Locate the cell with the specified text and output its [X, Y] center coordinate. 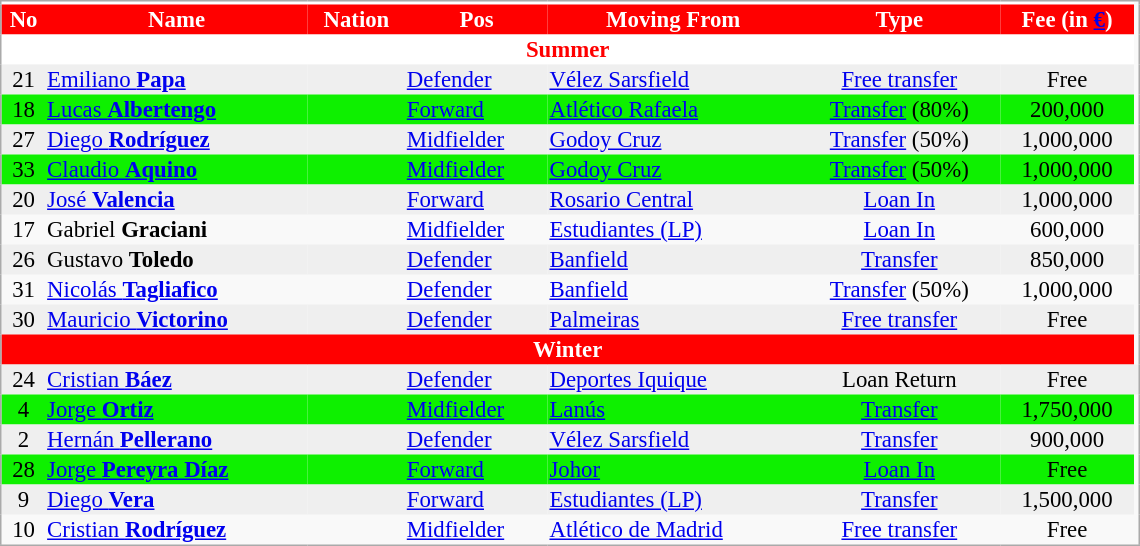
4 [24, 409]
Nation [357, 19]
Jorge Ortiz [177, 409]
33 [24, 169]
9 [24, 499]
10 [24, 529]
Moving From [673, 19]
200,000 [1067, 109]
31 [24, 289]
27 [24, 139]
30 [24, 319]
Name [177, 19]
Johor [673, 469]
Fee (in €) [1067, 19]
Hernán Pellerano [177, 439]
Pos [476, 19]
Transfer (80%) [899, 109]
Mauricio Victorino [177, 319]
17 [24, 229]
Atlético de Madrid [673, 529]
2 [24, 439]
Diego Rodríguez [177, 139]
21 [24, 79]
Emiliano Papa [177, 79]
Palmeiras [673, 319]
Loan Return [899, 379]
Lucas Albertengo [177, 109]
850,000 [1067, 259]
Gabriel Graciani [177, 229]
Winter [568, 349]
20 [24, 199]
Summer [568, 49]
1,750,000 [1067, 409]
28 [24, 469]
600,000 [1067, 229]
18 [24, 109]
Lanús [673, 409]
24 [24, 379]
Rosario Central [673, 199]
Atlético Rafaela [673, 109]
José Valencia [177, 199]
26 [24, 259]
Gustavo Toledo [177, 259]
Cristian Báez [177, 379]
Cristian Rodríguez [177, 529]
Deportes Iquique [673, 379]
Type [899, 19]
Diego Vera [177, 499]
1,500,000 [1067, 499]
Claudio Aquino [177, 169]
900,000 [1067, 439]
Jorge Pereyra Díaz [177, 469]
Nicolás Tagliafico [177, 289]
No [24, 19]
